Return (x, y) of the center of cell containing provided text 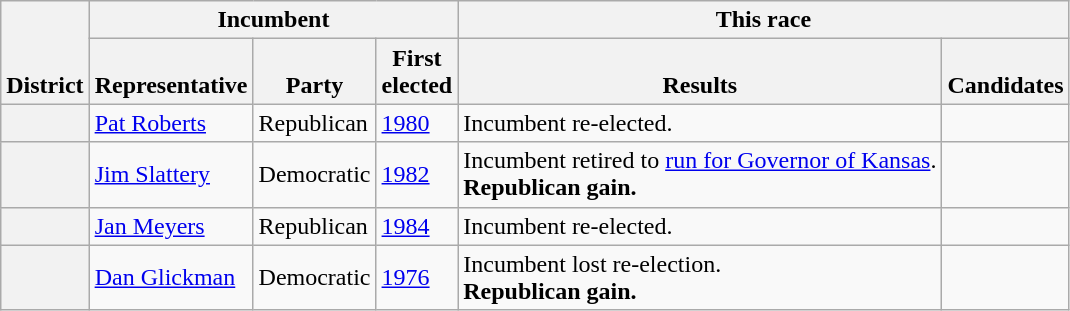
1982 (417, 174)
1984 (417, 226)
Incumbent retired to run for Governor of Kansas.Republican gain. (700, 174)
Pat Roberts (171, 123)
District (45, 52)
Jan Meyers (171, 226)
1980 (417, 123)
Jim Slattery (171, 174)
This race (764, 20)
Results (700, 72)
Incumbent lost re-election.Republican gain. (700, 278)
Representative (171, 72)
Firstelected (417, 72)
Incumbent (274, 20)
Candidates (1006, 72)
1976 (417, 278)
Party (314, 72)
Dan Glickman (171, 278)
